Pinpoint the cell where the given text exists, returning its (x, y) midpoint coordinate. 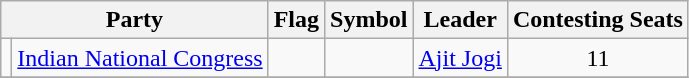
Indian National Congress (140, 58)
Flag (296, 20)
Contesting Seats (598, 20)
Ajit Jogi (460, 58)
11 (598, 58)
Leader (460, 20)
Symbol (369, 20)
Party (134, 20)
